Search for the cell housing the specified text and yield its [x, y] center coordinate. 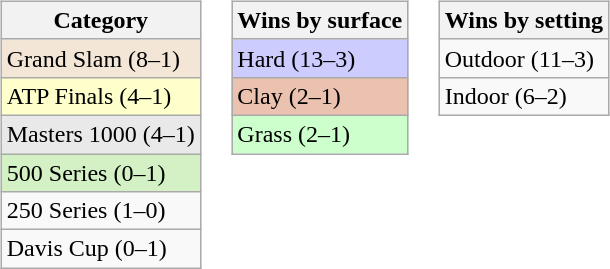
Wins by surface [320, 20]
Wins by setting [524, 20]
Clay (2–1) [320, 96]
Davis Cup (0–1) [100, 249]
Indoor (6–2) [524, 96]
Grass (2–1) [320, 134]
Masters 1000 (4–1) [100, 134]
500 Series (0–1) [100, 173]
Outdoor (11–3) [524, 58]
ATP Finals (4–1) [100, 96]
250 Series (1–0) [100, 211]
Grand Slam (8–1) [100, 58]
Hard (13–3) [320, 58]
Category [100, 20]
